Output the (X, Y) coordinate of the center of the cell containing the given text.  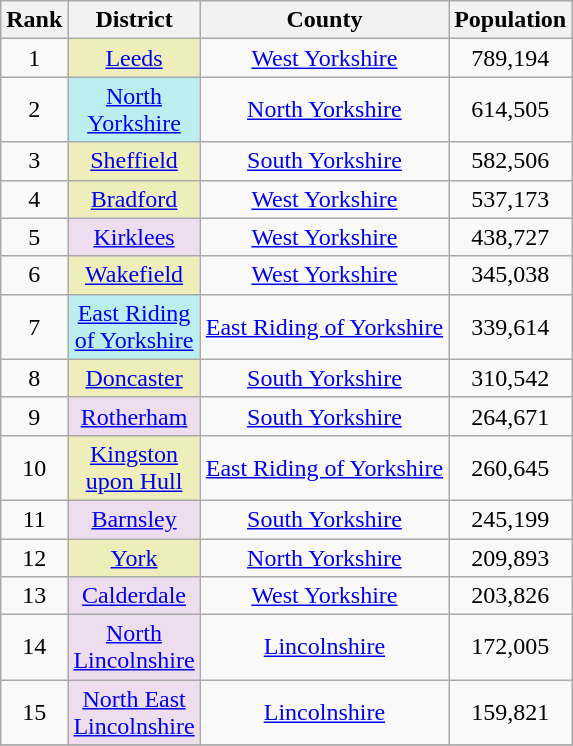
614,505 (510, 110)
582,506 (510, 161)
Bradford (134, 199)
159,821 (510, 712)
Rank (34, 20)
11 (34, 519)
339,614 (510, 326)
245,199 (510, 519)
209,893 (510, 557)
4 (34, 199)
203,826 (510, 596)
537,173 (510, 199)
438,727 (510, 237)
Barnsley (134, 519)
1 (34, 58)
310,542 (510, 378)
Kingston upon Hull (134, 468)
12 (34, 557)
County (324, 20)
Leeds (134, 58)
9 (34, 416)
264,671 (510, 416)
District (134, 20)
Sheffield (134, 161)
6 (34, 275)
5 (34, 237)
345,038 (510, 275)
Doncaster (134, 378)
172,005 (510, 648)
2 (34, 110)
Population (510, 20)
Calderdale (134, 596)
North East Lincolnshire (134, 712)
260,645 (510, 468)
7 (34, 326)
13 (34, 596)
10 (34, 468)
Rotherham (134, 416)
3 (34, 161)
Kirklees (134, 237)
North Lincolnshire (134, 648)
14 (34, 648)
Wakefield (134, 275)
8 (34, 378)
15 (34, 712)
789,194 (510, 58)
York (134, 557)
